Return [X, Y] of the center of cell containing provided text 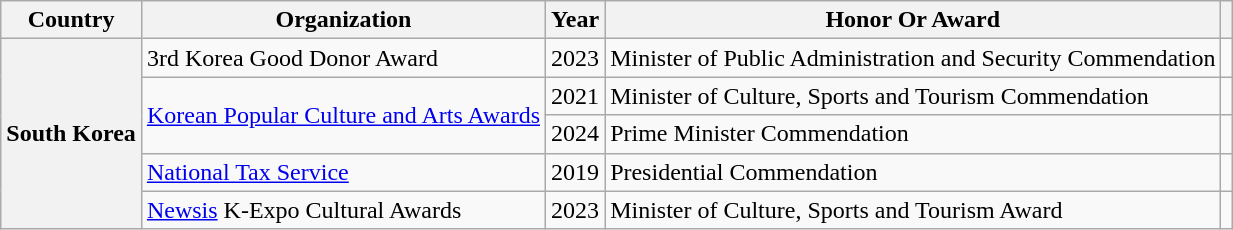
South Korea [72, 134]
2021 [576, 96]
Newsis K-Expo Cultural Awards [343, 210]
National Tax Service [343, 172]
Minister of Culture, Sports and Tourism Award [913, 210]
2019 [576, 172]
Presidential Commendation [913, 172]
Year [576, 20]
Minister of Culture, Sports and Tourism Commendation [913, 96]
Korean Popular Culture and Arts Awards [343, 115]
Prime Minister Commendation [913, 134]
2024 [576, 134]
Organization [343, 20]
3rd Korea Good Donor Award [343, 58]
Country [72, 20]
Honor Or Award [913, 20]
Minister of Public Administration and Security Commendation [913, 58]
